Extract the (x, y) coordinate from the center of the cell holding the provided text.  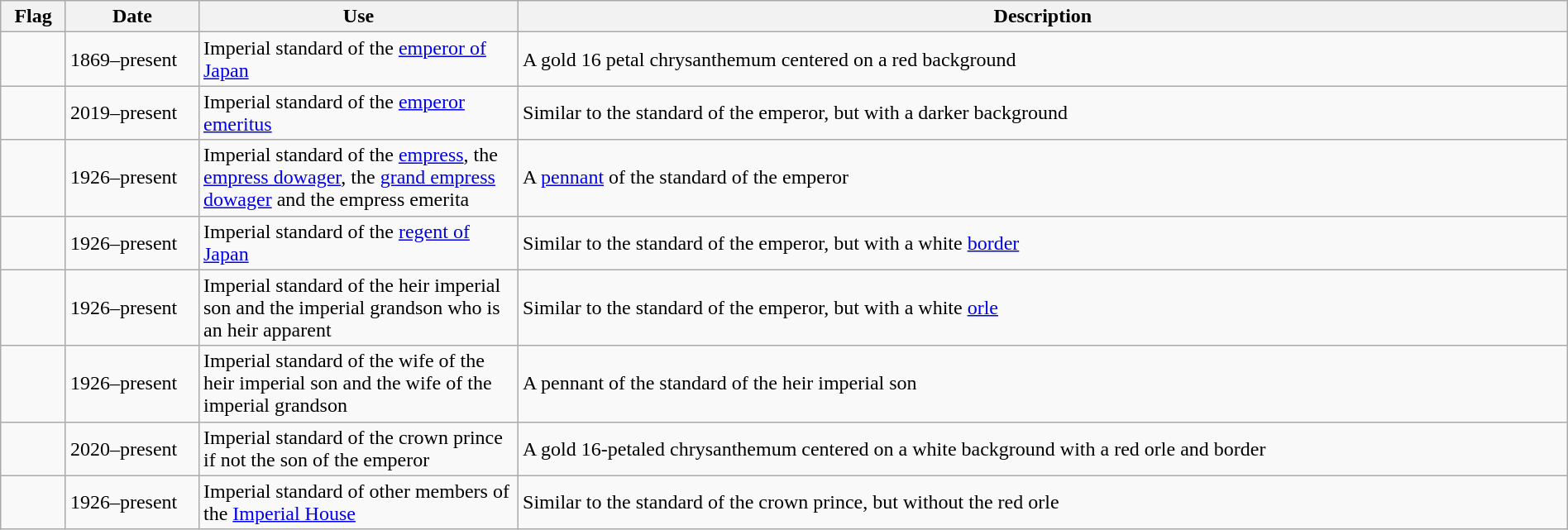
Flag (33, 17)
Similar to the standard of the emperor, but with a darker background (1044, 112)
Imperial standard of the emperor emeritus (358, 112)
Imperial standard of the empress, the empress dowager, the grand empress dowager and the empress emerita (358, 178)
Similar to the standard of the emperor, but with a white orle (1044, 308)
2019–present (132, 112)
Imperial standard of the wife of the heir imperial son and the wife of the imperial grandson (358, 384)
Description (1044, 17)
Similar to the standard of the emperor, but with a white border (1044, 243)
A pennant of the standard of the emperor (1044, 178)
Imperial standard of the heir imperial son and the imperial grandson who is an heir apparent (358, 308)
Imperial standard of the emperor of Japan (358, 60)
Date (132, 17)
Imperial standard of the regent of Japan (358, 243)
Similar to the standard of the crown prince, but without the red orle (1044, 503)
1869–present (132, 60)
A pennant of the standard of the heir imperial son (1044, 384)
Imperial standard of the crown prince if not the son of the emperor (358, 448)
A gold 16 petal chrysanthemum centered on a red background (1044, 60)
Imperial standard of other members of the Imperial House (358, 503)
A gold 16-petaled chrysanthemum centered on a white background with a red orle and border (1044, 448)
Use (358, 17)
2020–present (132, 448)
